Search for the cell housing the specified text and yield its [X, Y] center coordinate. 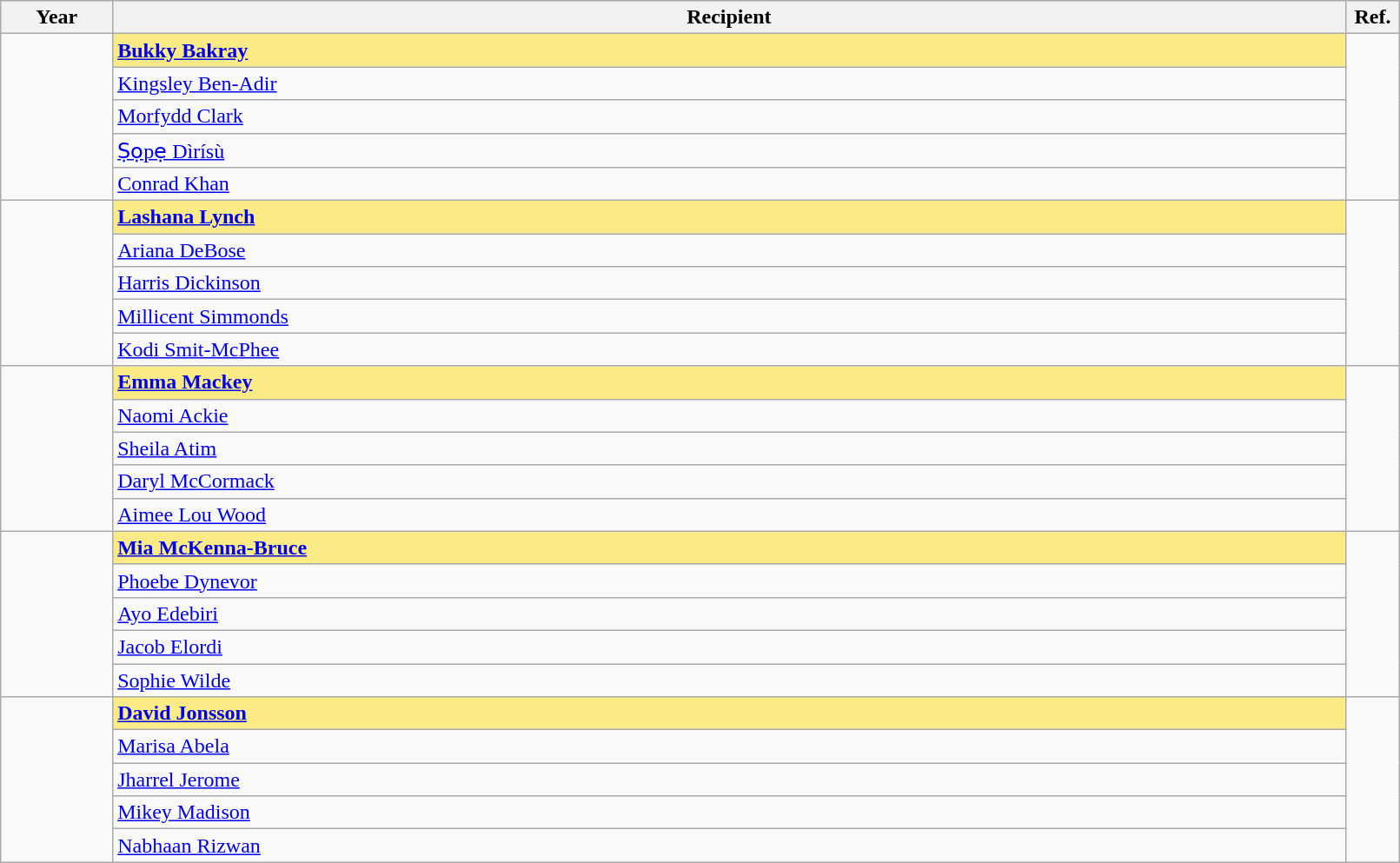
David Jonsson [729, 714]
Ariana DeBose [729, 250]
Recipient [729, 17]
Kodi Smit-McPhee [729, 349]
Ref. [1373, 17]
Marisa Abela [729, 747]
Sheila Atim [729, 448]
Phoebe Dynevor [729, 581]
Year [57, 17]
Morfydd Clark [729, 116]
Mikey Madison [729, 813]
Millicent Simmonds [729, 316]
Emma Mackey [729, 382]
Kingsley Ben-Adir [729, 83]
Sophie Wilde [729, 680]
Ayo Edebiri [729, 614]
Aimee Lou Wood [729, 514]
Jharrel Jerome [729, 780]
Jacob Elordi [729, 647]
Bukky Bakray [729, 50]
Nabhaan Rizwan [729, 846]
Daryl McCormack [729, 481]
Naomi Ackie [729, 415]
Conrad Khan [729, 184]
Harris Dickinson [729, 283]
Lashana Lynch [729, 217]
Mia McKenna-Bruce [729, 548]
Ṣọpẹ Dìrísù [729, 150]
